Find where the given text appears and provide that cell's center as [X, Y] coordinate. 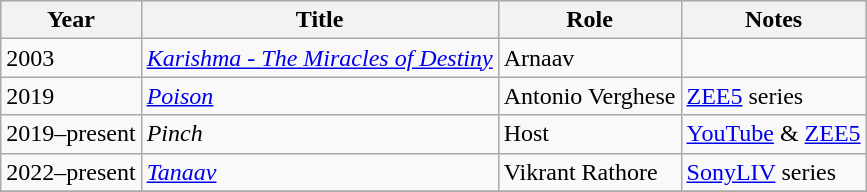
Role [590, 20]
ZEE5 series [774, 96]
Title [320, 20]
Notes [774, 20]
2022–present [71, 172]
Host [590, 134]
Antonio Verghese [590, 96]
2003 [71, 58]
2019–present [71, 134]
Pinch [320, 134]
2019 [71, 96]
Arnaav [590, 58]
YouTube & ZEE5 [774, 134]
Karishma - The Miracles of Destiny [320, 58]
Vikrant Rathore [590, 172]
Poison [320, 96]
SonyLIV series [774, 172]
Year [71, 20]
Tanaav [320, 172]
